Determine the (X, Y) coordinate at the center of the cell enclosing the given text.  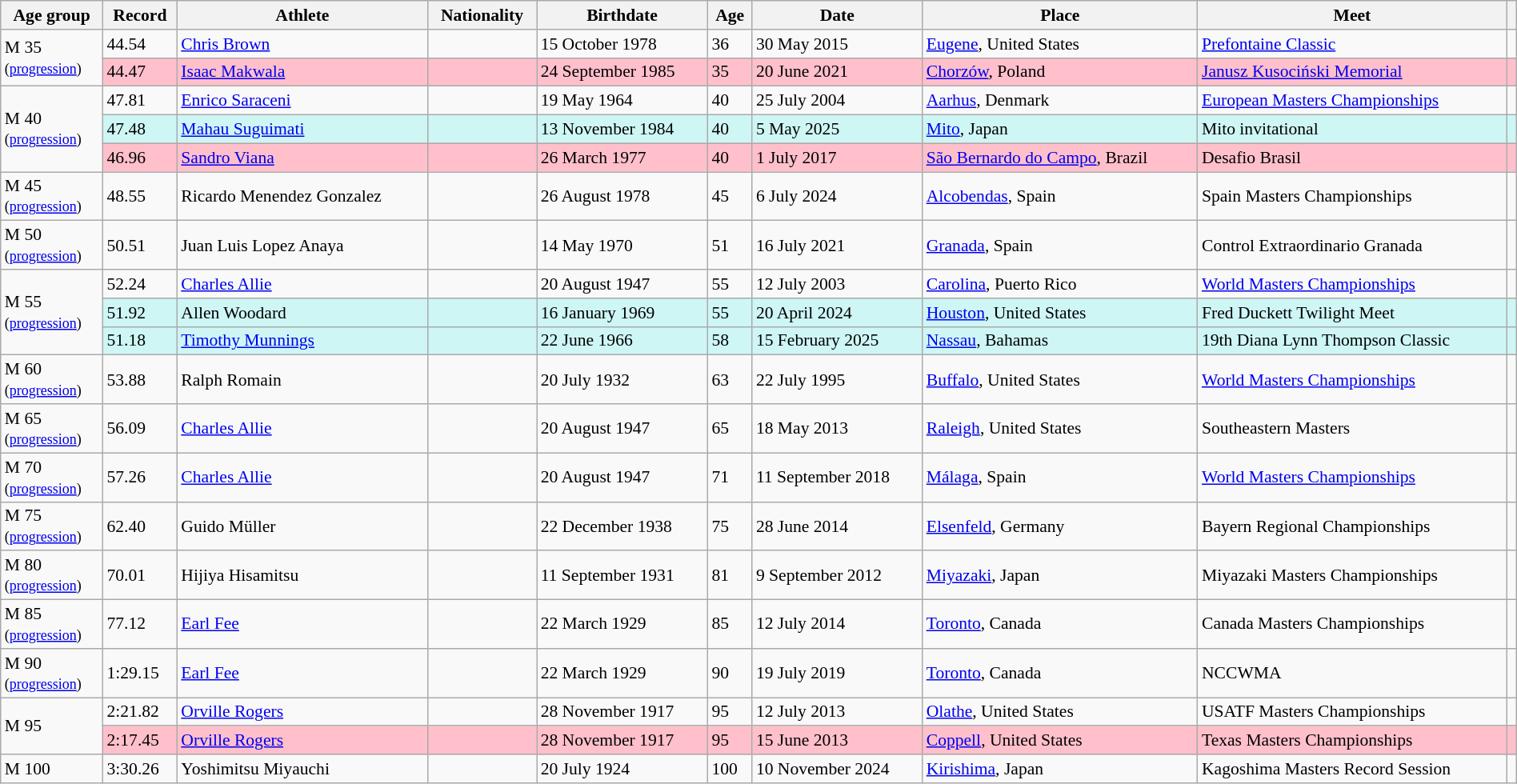
51.18 (139, 341)
Yoshimitsu Miyauchi (302, 769)
Timothy Munnings (302, 341)
12 July 2003 (837, 284)
M 95 (52, 726)
Miyazaki, Japan (1060, 576)
Ralph Romain (302, 379)
Bayern Regional Championships (1352, 526)
Kagoshima Masters Record Session (1352, 769)
15 June 2013 (837, 741)
M 65 (progression) (52, 429)
12 July 2013 (837, 712)
Chris Brown (302, 44)
81 (730, 576)
57.26 (139, 477)
44.54 (139, 44)
Date (837, 15)
Desafio Brasil (1352, 158)
26 March 1977 (622, 158)
9 September 2012 (837, 576)
35 (730, 72)
Juan Luis Lopez Anaya (302, 245)
85 (730, 624)
44.47 (139, 72)
Chorzów, Poland (1060, 72)
1:29.15 (139, 674)
19 May 1964 (622, 101)
M 70 (progression) (52, 477)
5 May 2025 (837, 130)
Spain Masters Championships (1352, 197)
M 60 (progression) (52, 379)
Carolina, Puerto Rico (1060, 284)
M 55 (progression) (52, 312)
46.96 (139, 158)
53.88 (139, 379)
Place (1060, 15)
20 July 1932 (622, 379)
Nassau, Bahamas (1060, 341)
Miyazaki Masters Championships (1352, 576)
Enrico Saraceni (302, 101)
50.51 (139, 245)
Record (139, 15)
Birthdate (622, 15)
3:30.26 (139, 769)
Eugene, United States (1060, 44)
19 July 2019 (837, 674)
Raleigh, United States (1060, 429)
20 April 2024 (837, 313)
Mito, Japan (1060, 130)
51.92 (139, 313)
65 (730, 429)
Kirishima, Japan (1060, 769)
47.48 (139, 130)
12 July 2014 (837, 624)
15 October 1978 (622, 44)
Athlete (302, 15)
M 35 (progression) (52, 58)
European Masters Championships (1352, 101)
Isaac Makwala (302, 72)
52.24 (139, 284)
Meet (1352, 15)
Elsenfeld, Germany (1060, 526)
58 (730, 341)
47.81 (139, 101)
Sandro Viana (302, 158)
Texas Masters Championships (1352, 741)
2:21.82 (139, 712)
NCCWMA (1352, 674)
13 November 1984 (622, 130)
24 September 1985 (622, 72)
M 80 (progression) (52, 576)
Houston, United States (1060, 313)
Ricardo Menendez Gonzalez (302, 197)
Janusz Kusociński Memorial (1352, 72)
25 July 2004 (837, 101)
11 September 1931 (622, 576)
26 August 1978 (622, 197)
36 (730, 44)
M 50 (progression) (52, 245)
6 July 2024 (837, 197)
16 January 1969 (622, 313)
Fred Duckett Twilight Meet (1352, 313)
14 May 1970 (622, 245)
18 May 2013 (837, 429)
Control Extraordinario Granada (1352, 245)
56.09 (139, 429)
75 (730, 526)
Coppell, United States (1060, 741)
22 June 1966 (622, 341)
45 (730, 197)
Nationality (482, 15)
Málaga, Spain (1060, 477)
Canada Masters Championships (1352, 624)
Prefontaine Classic (1352, 44)
Allen Woodard (302, 313)
51 (730, 245)
M 100 (52, 769)
Aarhus, Denmark (1060, 101)
15 February 2025 (837, 341)
Mito invitational (1352, 130)
11 September 2018 (837, 477)
1 July 2017 (837, 158)
22 December 1938 (622, 526)
Southeastern Masters (1352, 429)
Olathe, United States (1060, 712)
São Bernardo do Campo, Brazil (1060, 158)
Guido Müller (302, 526)
Granada, Spain (1060, 245)
28 June 2014 (837, 526)
M 90 (progression) (52, 674)
Alcobendas, Spain (1060, 197)
USATF Masters Championships (1352, 712)
10 November 2024 (837, 769)
Buffalo, United States (1060, 379)
2:17.45 (139, 741)
Mahau Suguimati (302, 130)
Hijiya Hisamitsu (302, 576)
16 July 2021 (837, 245)
Age (730, 15)
30 May 2015 (837, 44)
M 40 (progression) (52, 130)
100 (730, 769)
M 85 (progression) (52, 624)
Age group (52, 15)
71 (730, 477)
70.01 (139, 576)
19th Diana Lynn Thompson Classic (1352, 341)
90 (730, 674)
M 45 (progression) (52, 197)
62.40 (139, 526)
20 June 2021 (837, 72)
48.55 (139, 197)
63 (730, 379)
22 July 1995 (837, 379)
20 July 1924 (622, 769)
M 75 (progression) (52, 526)
77.12 (139, 624)
